Extract the (X, Y) coordinate from the center of the cell holding the provided text.  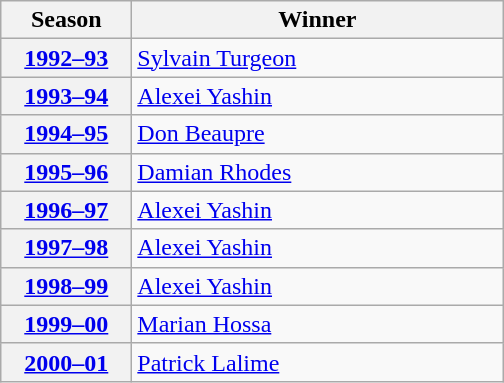
1992–93 (66, 58)
1993–94 (66, 96)
Don Beaupre (318, 134)
Damian Rhodes (318, 172)
2000–01 (66, 362)
Winner (318, 20)
Marian Hossa (318, 324)
1996–97 (66, 210)
1994–95 (66, 134)
1997–98 (66, 248)
1998–99 (66, 286)
1995–96 (66, 172)
1999–00 (66, 324)
Season (66, 20)
Patrick Lalime (318, 362)
Sylvain Turgeon (318, 58)
